Scan for the cell matching the given text and deliver its (X, Y) coordinate at center. 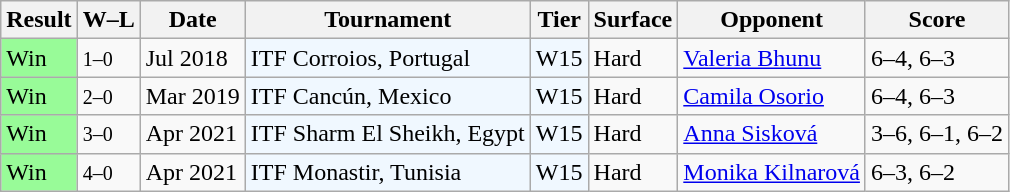
Anna Sisková (772, 134)
Score (936, 20)
3–0 (108, 134)
2–0 (108, 96)
Monika Kilnarová (772, 172)
1–0 (108, 58)
W–L (108, 20)
Surface (633, 20)
ITF Cancún, Mexico (388, 96)
Valeria Bhunu (772, 58)
Tournament (388, 20)
Opponent (772, 20)
Tier (559, 20)
6–3, 6–2 (936, 172)
Jul 2018 (192, 58)
4–0 (108, 172)
ITF Sharm El Sheikh, Egypt (388, 134)
3–6, 6–1, 6–2 (936, 134)
ITF Monastir, Tunisia (388, 172)
Camila Osorio (772, 96)
ITF Corroios, Portugal (388, 58)
Mar 2019 (192, 96)
Date (192, 20)
Result (39, 20)
